Identify which cell holds the provided text, then report its [X, Y] central coordinate. 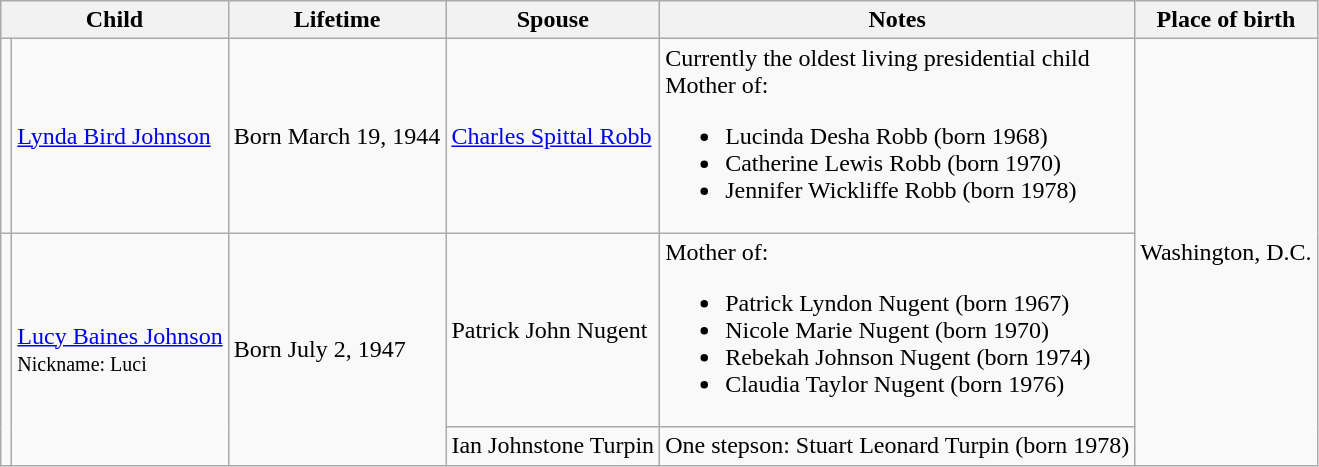
Child [114, 20]
Lucy Baines JohnsonNickname: Luci [120, 349]
Ian Johnstone Turpin [553, 446]
Washington, D.C. [1226, 252]
Notes [898, 20]
Born July 2, 1947 [337, 349]
Place of birth [1226, 20]
Lifetime [337, 20]
Patrick John Nugent [553, 330]
Born March 19, 1944 [337, 136]
Lynda Bird Johnson [120, 136]
Mother of:Patrick Lyndon Nugent (born 1967)Nicole Marie Nugent (born 1970)Rebekah Johnson Nugent (born 1974)Claudia Taylor Nugent (born 1976) [898, 330]
Spouse [553, 20]
One stepson: Stuart Leonard Turpin (born 1978) [898, 446]
Charles Spittal Robb [553, 136]
